Identify which cell holds the provided text, then report its [x, y] central coordinate. 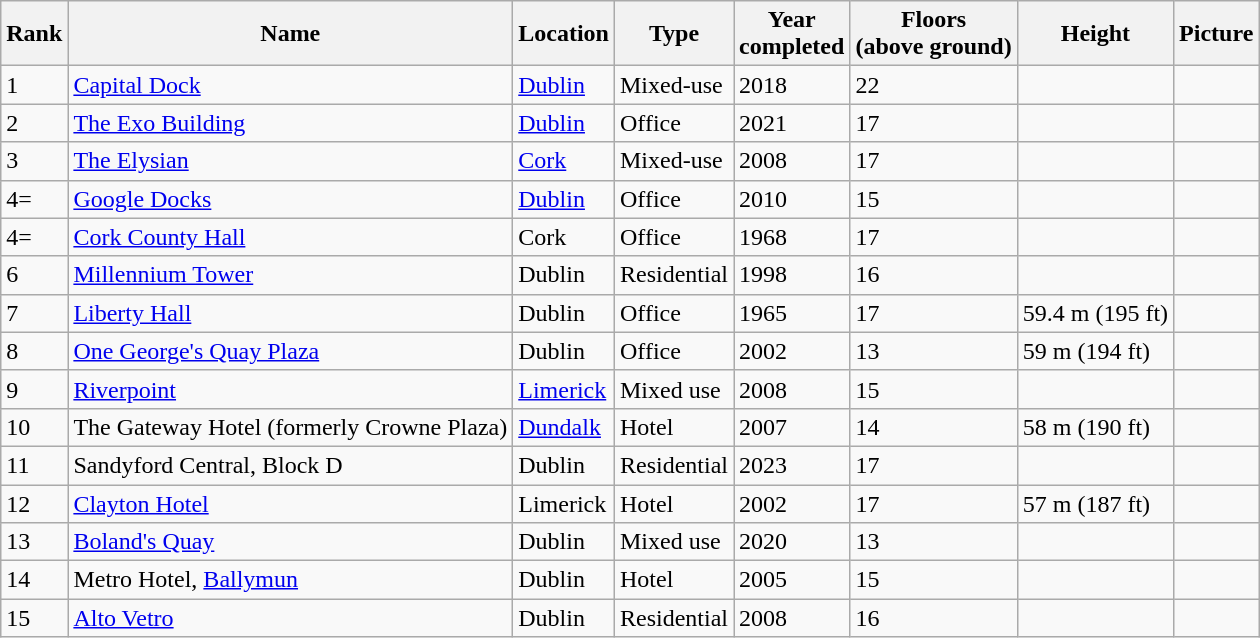
One George's Quay Plaza [290, 351]
2007 [792, 427]
10 [34, 427]
The Gateway Hotel (formerly Crowne Plaza) [290, 427]
2018 [792, 85]
1968 [792, 237]
Height [1095, 34]
58 m (190 ft) [1095, 427]
57 m (187 ft) [1095, 503]
Floors(above ground) [934, 34]
9 [34, 389]
Location [564, 34]
Picture [1216, 34]
12 [34, 503]
The Exo Building [290, 123]
Sandyford Central, Block D [290, 465]
2 [34, 123]
Google Docks [290, 199]
11 [34, 465]
Metro Hotel, Ballymun [290, 580]
1998 [792, 275]
2005 [792, 580]
59.4 m (195 ft) [1095, 313]
Liberty Hall [290, 313]
Yearcompleted [792, 34]
Capital Dock [290, 85]
Clayton Hotel [290, 503]
Riverpoint [290, 389]
7 [34, 313]
59 m (194 ft) [1095, 351]
Name [290, 34]
6 [34, 275]
Rank [34, 34]
The Elysian [290, 161]
Dundalk [564, 427]
2020 [792, 542]
22 [934, 85]
1965 [792, 313]
Boland's Quay [290, 542]
2023 [792, 465]
3 [34, 161]
1 [34, 85]
Alto Vetro [290, 618]
Cork County Hall [290, 237]
2010 [792, 199]
Type [674, 34]
Millennium Tower [290, 275]
2021 [792, 123]
8 [34, 351]
